From the cell containing the given text, extract its center point as (X, Y) coordinate. 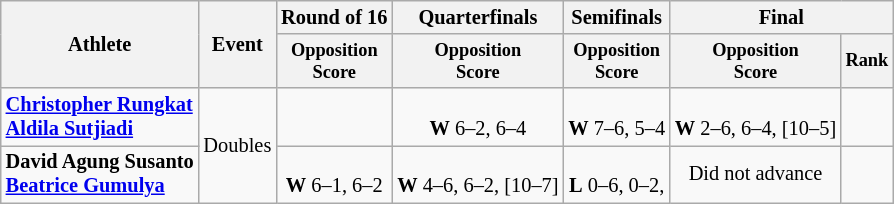
David Agung SusantoBeatrice Gumulya (100, 174)
W 6–1, 6–2 (334, 174)
W 2–6, 6–4, [10–5] (756, 117)
Semifinals (616, 17)
W 7–6, 5–4 (616, 117)
W 6–2, 6–4 (478, 117)
Round of 16 (334, 17)
W 4–6, 6–2, [10–7] (478, 174)
Final (782, 17)
Doubles (238, 146)
Rank (867, 61)
Quarterfinals (478, 17)
Christopher RungkatAldila Sutjiadi (100, 117)
L 0–6, 0–2, (616, 174)
Event (238, 44)
Did not advance (756, 174)
Athlete (100, 44)
